Return [x, y] of the center of cell containing provided text 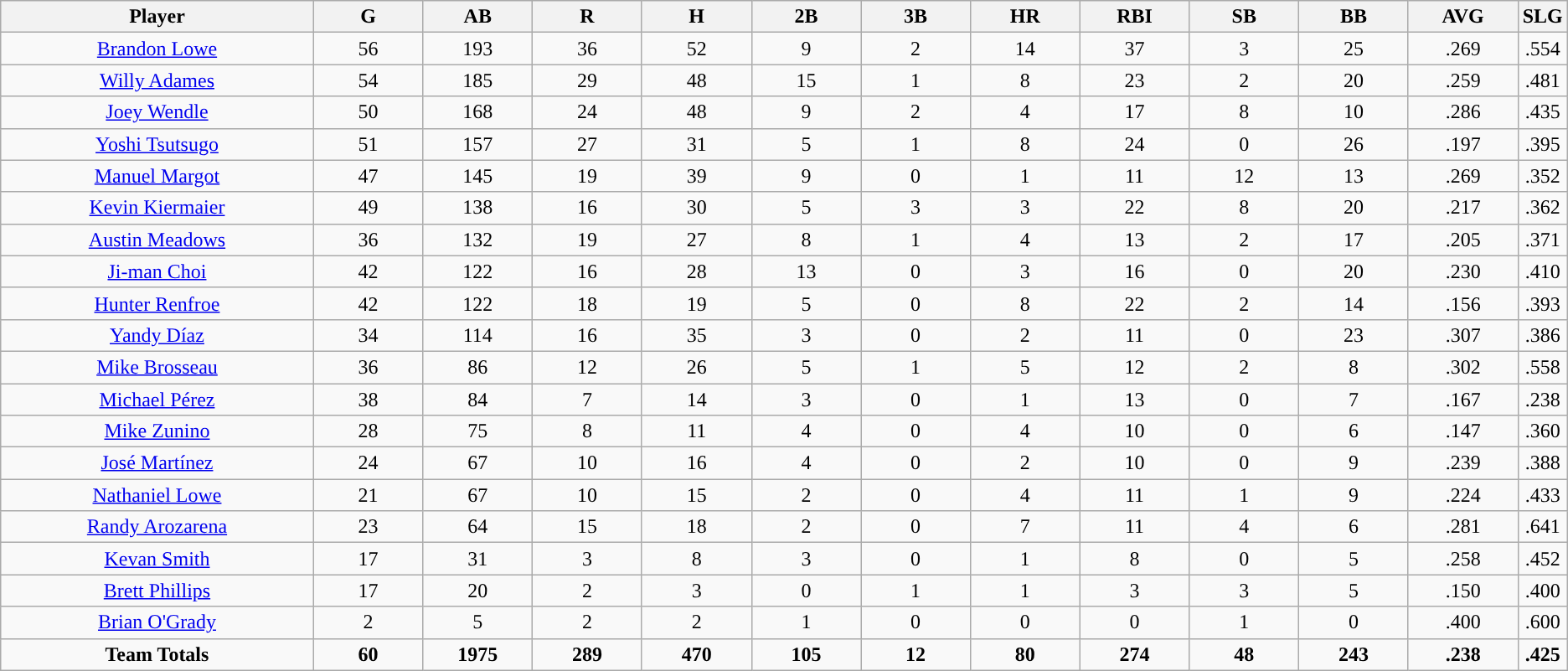
BB [1354, 17]
H [697, 17]
.150 [1462, 591]
SLG [1543, 17]
Hunter Renfroe [157, 303]
138 [477, 208]
75 [477, 431]
.393 [1543, 303]
José Martínez [157, 463]
.425 [1543, 654]
.224 [1462, 495]
Michael Pérez [157, 400]
114 [477, 335]
.217 [1462, 208]
51 [369, 144]
Brett Phillips [157, 591]
.230 [1462, 271]
132 [477, 240]
54 [369, 80]
Yandy Díaz [157, 335]
G [369, 17]
243 [1354, 654]
37 [1134, 49]
.205 [1462, 240]
.259 [1462, 80]
.281 [1462, 527]
.554 [1543, 49]
168 [477, 112]
.362 [1543, 208]
.641 [1543, 527]
29 [588, 80]
.433 [1543, 495]
Kevin Kiermaier [157, 208]
.410 [1543, 271]
39 [697, 176]
25 [1354, 49]
.435 [1543, 112]
.371 [1543, 240]
Brian O'Grady [157, 622]
3B [916, 17]
2B [806, 17]
47 [369, 176]
1975 [477, 654]
SB [1245, 17]
Randy Arozarena [157, 527]
.600 [1543, 622]
157 [477, 144]
Brandon Lowe [157, 49]
AVG [1462, 17]
30 [697, 208]
.352 [1543, 176]
.452 [1543, 559]
RBI [1134, 17]
.302 [1462, 367]
Player [157, 17]
Yoshi Tsutsugo [157, 144]
50 [369, 112]
105 [806, 654]
.481 [1543, 80]
60 [369, 654]
R [588, 17]
.239 [1462, 463]
Kevan Smith [157, 559]
289 [588, 654]
Manuel Margot [157, 176]
86 [477, 367]
52 [697, 49]
56 [369, 49]
84 [477, 400]
.558 [1543, 367]
HR [1025, 17]
.307 [1462, 335]
.286 [1462, 112]
185 [477, 80]
Austin Meadows [157, 240]
193 [477, 49]
38 [369, 400]
.167 [1462, 400]
64 [477, 527]
.258 [1462, 559]
.156 [1462, 303]
145 [477, 176]
Mike Zunino [157, 431]
35 [697, 335]
.360 [1543, 431]
21 [369, 495]
.388 [1543, 463]
Team Totals [157, 654]
AB [477, 17]
.395 [1543, 144]
49 [369, 208]
80 [1025, 654]
Willy Adames [157, 80]
.197 [1462, 144]
274 [1134, 654]
34 [369, 335]
Mike Brosseau [157, 367]
470 [697, 654]
.386 [1543, 335]
Joey Wendle [157, 112]
Nathaniel Lowe [157, 495]
Ji-man Choi [157, 271]
.147 [1462, 431]
